Pinpoint the cell where the given text exists, returning its [X, Y] midpoint coordinate. 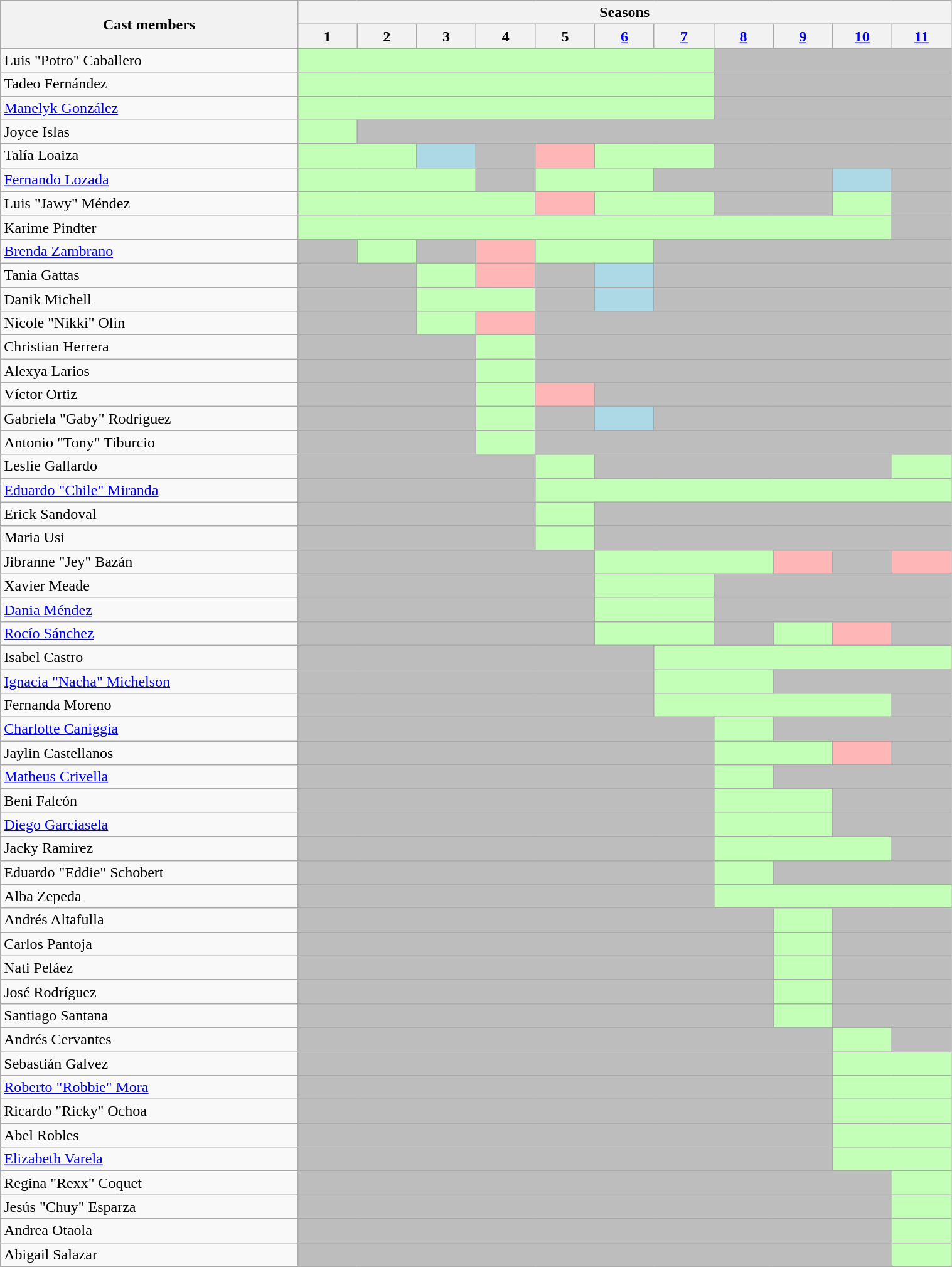
5 [565, 36]
Leslie Gallardo [149, 466]
Carlos Pantoja [149, 944]
Joyce Islas [149, 132]
Matheus Crivella [149, 777]
Elizabeth Varela [149, 1159]
Alexya Larios [149, 371]
Jaylin Castellanos [149, 753]
Luis "Jawy" Méndez [149, 203]
Brenda Zambrano [149, 251]
Manelyk González [149, 108]
Christian Herrera [149, 347]
Gabriela "Gaby" Rodriguez [149, 419]
Luis "Potro" Caballero [149, 60]
Nicole "Nikki" Olin [149, 323]
Jibranne "Jey" Bazán [149, 562]
6 [625, 36]
Dania Méndez [149, 609]
10 [862, 36]
1 [328, 36]
3 [447, 36]
Abel Robles [149, 1135]
Abigail Salazar [149, 1254]
Nati Peláez [149, 968]
Charlotte Caniggia [149, 729]
Eduardo "Eddie" Schobert [149, 872]
Regina "Rexx" Coquet [149, 1183]
Andrea Otaola [149, 1231]
Talía Loaiza [149, 156]
2 [387, 36]
Ricardo "Ricky" Ochoa [149, 1111]
Alba Zepeda [149, 896]
Diego Garciasela [149, 825]
José Rodríguez [149, 992]
4 [506, 36]
Tadeo Fernández [149, 84]
Karime Pindter [149, 227]
Beni Falcón [149, 801]
Jesús "Chuy" Esparza [149, 1207]
Erick Sandoval [149, 514]
Andrés Altafulla [149, 920]
Seasons [624, 13]
8 [743, 36]
Tania Gattas [149, 275]
Cast members [149, 24]
Antonio "Tony" Tiburcio [149, 442]
Víctor Ortiz [149, 395]
Roberto "Robbie" Mora [149, 1088]
7 [684, 36]
Jacky Ramirez [149, 848]
Fernanda Moreno [149, 705]
Andrés Cervantes [149, 1039]
9 [803, 36]
Danik Michell [149, 299]
11 [921, 36]
Maria Usi [149, 538]
Rocío Sánchez [149, 633]
Xavier Meade [149, 585]
Eduardo "Chile" Miranda [149, 490]
Ignacia "Nacha" Michelson [149, 681]
Fernando Lozada [149, 179]
Sebastián Galvez [149, 1064]
Santiago Santana [149, 1015]
Isabel Castro [149, 657]
